Determine the (X, Y) coordinate at the center of the cell enclosing the given text.  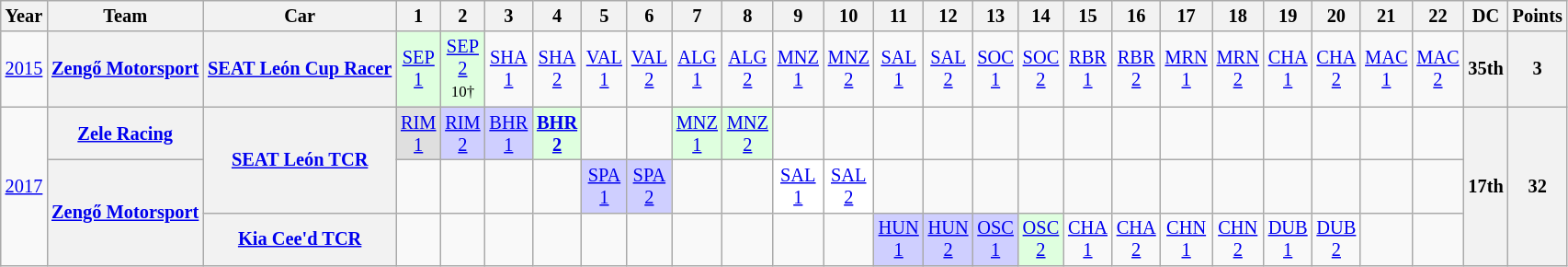
SPA2 (649, 186)
BHR2 (557, 133)
HUN1 (899, 239)
CHN1 (1187, 239)
32 (1538, 186)
VAL1 (605, 69)
17 (1187, 16)
CHN2 (1238, 239)
2015 (24, 69)
17th (1485, 186)
Car (300, 16)
VAL2 (649, 69)
15 (1088, 16)
MRN1 (1187, 69)
MRN2 (1238, 69)
DUB2 (1336, 239)
RIM2 (462, 133)
SEAT León Cup Racer (300, 69)
4 (557, 16)
SOC1 (994, 69)
MAC2 (1437, 69)
2017 (24, 186)
20 (1336, 16)
SHA1 (509, 69)
Zele Racing (125, 133)
SOC2 (1040, 69)
SEP1 (418, 69)
5 (605, 16)
ALG2 (748, 69)
SPA1 (605, 186)
11 (899, 16)
9 (798, 16)
SEAT León TCR (300, 160)
RBR2 (1136, 69)
13 (994, 16)
DUB1 (1289, 239)
12 (949, 16)
Team (125, 16)
OSC2 (1040, 239)
Year (24, 16)
2 (462, 16)
RIM1 (418, 133)
ALG1 (697, 69)
Kia Cee'd TCR (300, 239)
HUN2 (949, 239)
21 (1386, 16)
19 (1289, 16)
BHR1 (509, 133)
RBR1 (1088, 69)
35th (1485, 69)
22 (1437, 16)
Points (1538, 16)
DC (1485, 16)
16 (1136, 16)
18 (1238, 16)
SEP210† (462, 69)
SHA2 (557, 69)
1 (418, 16)
MAC1 (1386, 69)
7 (697, 16)
OSC1 (994, 239)
6 (649, 16)
14 (1040, 16)
10 (849, 16)
8 (748, 16)
